Return [x, y] of the center of cell containing provided text 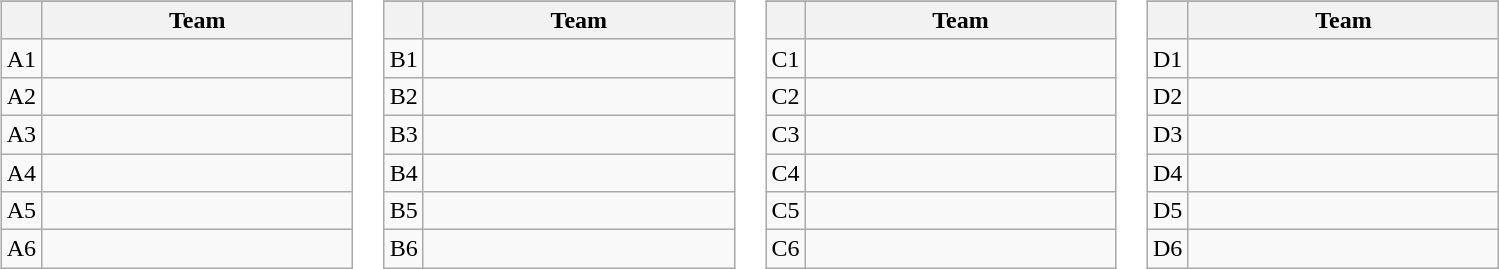
A1 [21, 58]
A2 [21, 96]
D1 [1167, 58]
A4 [21, 173]
C1 [786, 58]
D5 [1167, 211]
A3 [21, 134]
B4 [404, 173]
B5 [404, 211]
D3 [1167, 134]
B3 [404, 134]
B1 [404, 58]
D6 [1167, 249]
B6 [404, 249]
A5 [21, 211]
A6 [21, 249]
D4 [1167, 173]
B2 [404, 96]
D2 [1167, 96]
C2 [786, 96]
C3 [786, 134]
C4 [786, 173]
C5 [786, 211]
C6 [786, 249]
